Extract the (X, Y) coordinate from the center of the cell holding the provided text.  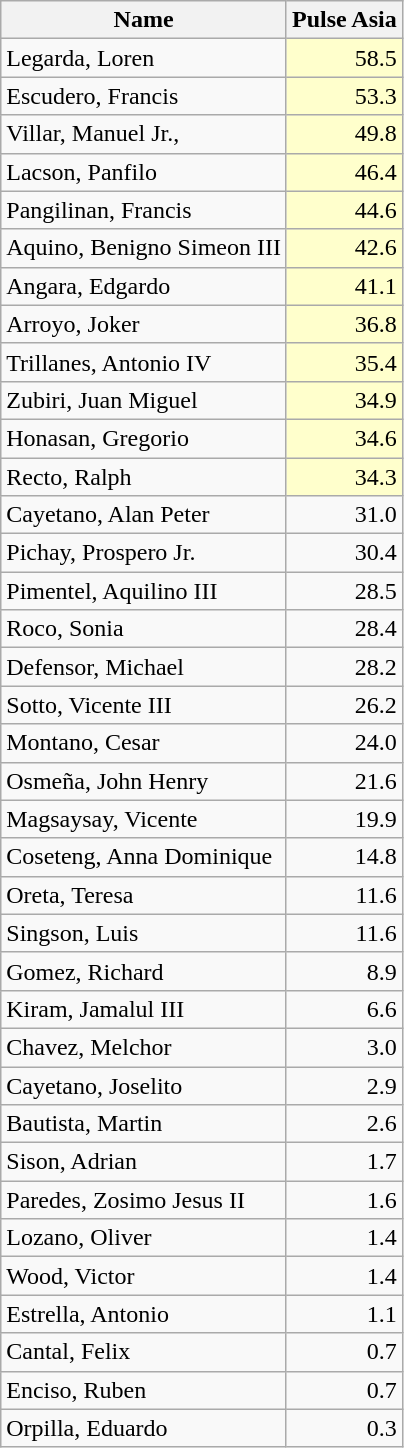
28.5 (344, 591)
Magsaysay, Vicente (144, 819)
Lozano, Oliver (144, 1238)
1.1 (344, 1314)
35.4 (344, 362)
Escudero, Francis (144, 96)
Lacson, Panfilo (144, 172)
Coseteng, Anna Dominique (144, 857)
Chavez, Melchor (144, 1047)
31.0 (344, 515)
1.7 (344, 1162)
28.2 (344, 667)
Villar, Manuel Jr., (144, 134)
Cayetano, Joselito (144, 1085)
24.0 (344, 743)
19.9 (344, 819)
Defensor, Michael (144, 667)
Recto, Ralph (144, 477)
Arroyo, Joker (144, 324)
53.3 (344, 96)
Gomez, Richard (144, 971)
3.0 (344, 1047)
14.8 (344, 857)
28.4 (344, 629)
Kiram, Jamalul III (144, 1009)
Montano, Cesar (144, 743)
42.6 (344, 248)
Pimentel, Aquilino III (144, 591)
Singson, Luis (144, 933)
Cantal, Felix (144, 1352)
Paredes, Zosimo Jesus II (144, 1200)
36.8 (344, 324)
46.4 (344, 172)
34.3 (344, 477)
Sison, Adrian (144, 1162)
Pangilinan, Francis (144, 210)
8.9 (344, 971)
Aquino, Benigno Simeon III (144, 248)
Oreta, Teresa (144, 895)
Cayetano, Alan Peter (144, 515)
Bautista, Martin (144, 1124)
Pulse Asia (344, 20)
Legarda, Loren (144, 58)
Zubiri, Juan Miguel (144, 400)
58.5 (344, 58)
Sotto, Vicente III (144, 705)
Enciso, Ruben (144, 1390)
41.1 (344, 286)
2.6 (344, 1124)
6.6 (344, 1009)
Trillanes, Antonio IV (144, 362)
Pichay, Prospero Jr. (144, 553)
Name (144, 20)
34.6 (344, 438)
Wood, Victor (144, 1276)
0.3 (344, 1428)
Osmeña, John Henry (144, 781)
44.6 (344, 210)
2.9 (344, 1085)
21.6 (344, 781)
Roco, Sonia (144, 629)
Angara, Edgardo (144, 286)
Estrella, Antonio (144, 1314)
34.9 (344, 400)
1.6 (344, 1200)
Orpilla, Eduardo (144, 1428)
49.8 (344, 134)
Honasan, Gregorio (144, 438)
30.4 (344, 553)
26.2 (344, 705)
